Determine the (x, y) coordinate at the center of the cell enclosing the given text.  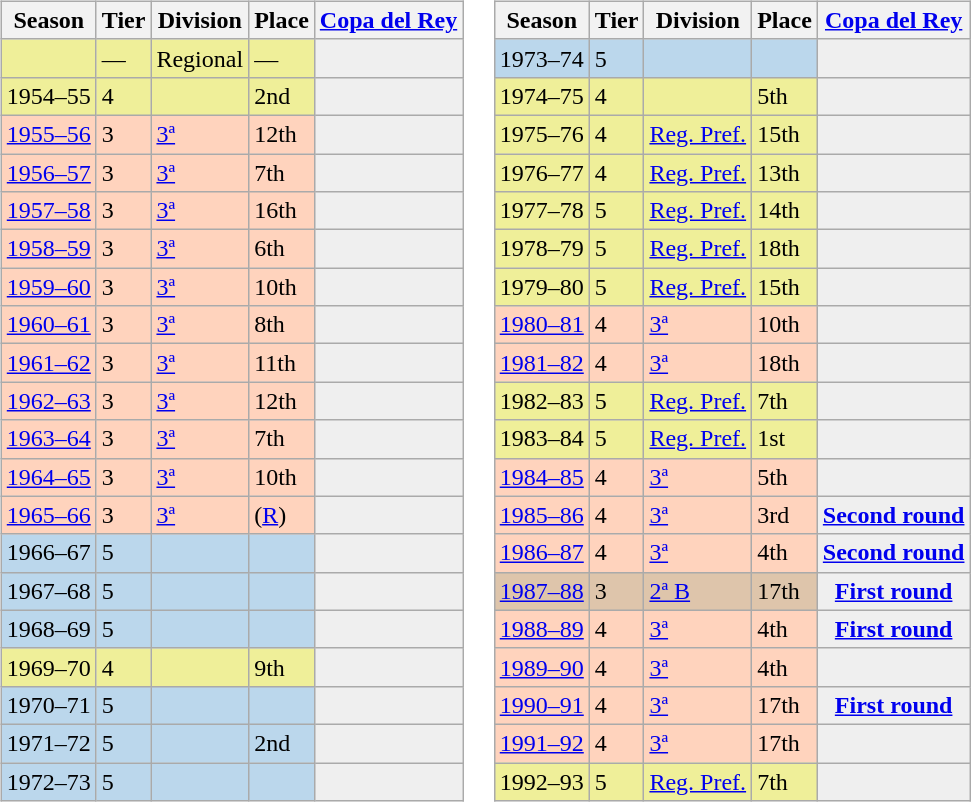
(R) (282, 515)
1969–70 (48, 667)
1st (785, 439)
1954–55 (48, 96)
1977–78 (542, 211)
1982–83 (542, 401)
1973–74 (542, 58)
1974–75 (542, 96)
1979–80 (542, 287)
Regional (200, 58)
14th (785, 211)
1989–90 (542, 667)
1986–87 (542, 553)
1955–56 (48, 134)
1959–60 (48, 287)
1958–59 (48, 249)
1971–72 (48, 743)
1988–89 (542, 629)
11th (282, 363)
1975–76 (542, 134)
1964–65 (48, 477)
1963–64 (48, 439)
1967–68 (48, 591)
9th (282, 667)
1992–93 (542, 781)
1960–61 (48, 325)
1970–71 (48, 705)
1984–85 (542, 477)
16th (282, 211)
8th (282, 325)
13th (785, 173)
3rd (785, 515)
1978–79 (542, 249)
1962–63 (48, 401)
1961–62 (48, 363)
1956–57 (48, 173)
1966–67 (48, 553)
1968–69 (48, 629)
1983–84 (542, 439)
1990–91 (542, 705)
1980–81 (542, 325)
2ª B (698, 591)
1981–82 (542, 363)
1985–86 (542, 515)
1972–73 (48, 781)
6th (282, 249)
1957–58 (48, 211)
1965–66 (48, 515)
1987–88 (542, 591)
1991–92 (542, 743)
1976–77 (542, 173)
